Return the (x, y) coordinate for the center point of the cell that contains the specified text.  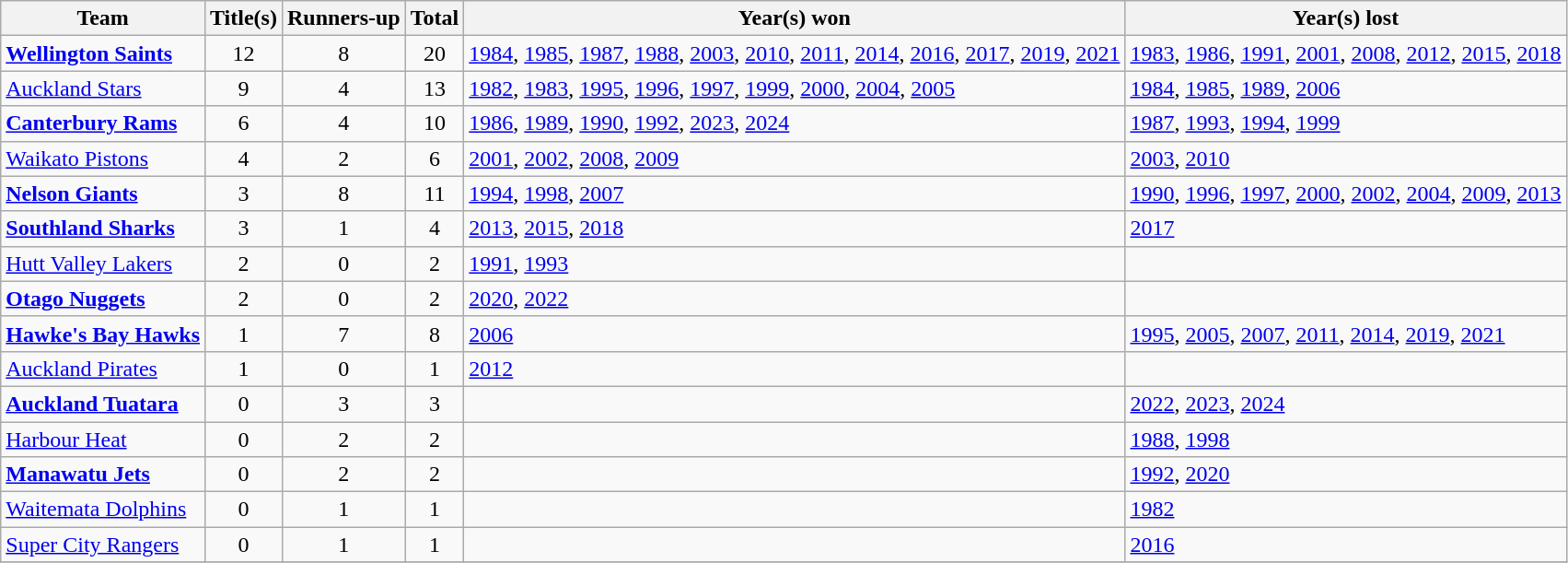
1995, 2005, 2007, 2011, 2014, 2019, 2021 (1346, 334)
Waitemata Dolphins (103, 510)
1982 (1346, 510)
Nelson Giants (103, 194)
Southland Sharks (103, 229)
Total (435, 18)
2006 (795, 334)
Auckland Tuatara (103, 404)
Title(s) (244, 18)
Auckland Stars (103, 88)
2012 (795, 369)
Year(s) lost (1346, 18)
2020, 2022 (795, 299)
2003, 2010 (1346, 158)
1984, 1985, 1989, 2006 (1346, 88)
Otago Nuggets (103, 299)
Manawatu Jets (103, 475)
11 (435, 194)
13 (435, 88)
Harbour Heat (103, 440)
20 (435, 53)
1991, 1993 (795, 264)
1983, 1986, 1991, 2001, 2008, 2012, 2015, 2018 (1346, 53)
Hutt Valley Lakers (103, 264)
7 (343, 334)
2013, 2015, 2018 (795, 229)
1987, 1993, 1994, 1999 (1346, 123)
Team (103, 18)
Hawke's Bay Hawks (103, 334)
1982, 1983, 1995, 1996, 1997, 1999, 2000, 2004, 2005 (795, 88)
1992, 2020 (1346, 475)
1984, 1985, 1987, 1988, 2003, 2010, 2011, 2014, 2016, 2017, 2019, 2021 (795, 53)
2001, 2002, 2008, 2009 (795, 158)
Canterbury Rams (103, 123)
Runners-up (343, 18)
1990, 1996, 1997, 2000, 2002, 2004, 2009, 2013 (1346, 194)
9 (244, 88)
Auckland Pirates (103, 369)
Waikato Pistons (103, 158)
12 (244, 53)
Super City Rangers (103, 545)
Wellington Saints (103, 53)
1988, 1998 (1346, 440)
10 (435, 123)
2017 (1346, 229)
1994, 1998, 2007 (795, 194)
2022, 2023, 2024 (1346, 404)
2016 (1346, 545)
Year(s) won (795, 18)
1986, 1989, 1990, 1992, 2023, 2024 (795, 123)
